For the text-containing cell, return its midpoint in (x, y) coordinate format. 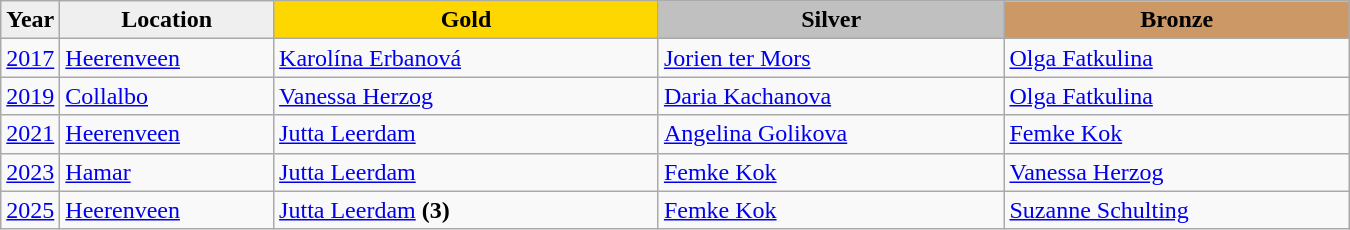
Bronze (1176, 20)
Year (30, 20)
Gold (466, 20)
2023 (30, 172)
Location (167, 20)
Jutta Leerdam (3) (466, 210)
Silver (831, 20)
2025 (30, 210)
Suzanne Schulting (1176, 210)
2021 (30, 134)
2017 (30, 58)
Collalbo (167, 96)
Angelina Golikova (831, 134)
Jorien ter Mors (831, 58)
2019 (30, 96)
Daria Kachanova (831, 96)
Hamar (167, 172)
Karolína Erbanová (466, 58)
